Search for the cell housing the specified text and yield its [x, y] center coordinate. 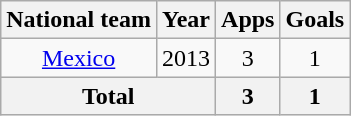
National team [79, 20]
Goals [315, 20]
2013 [186, 58]
Year [186, 20]
Total [108, 96]
Apps [248, 20]
Mexico [79, 58]
